Detect which cell encompasses the target text, then output its (x, y) center coordinate. 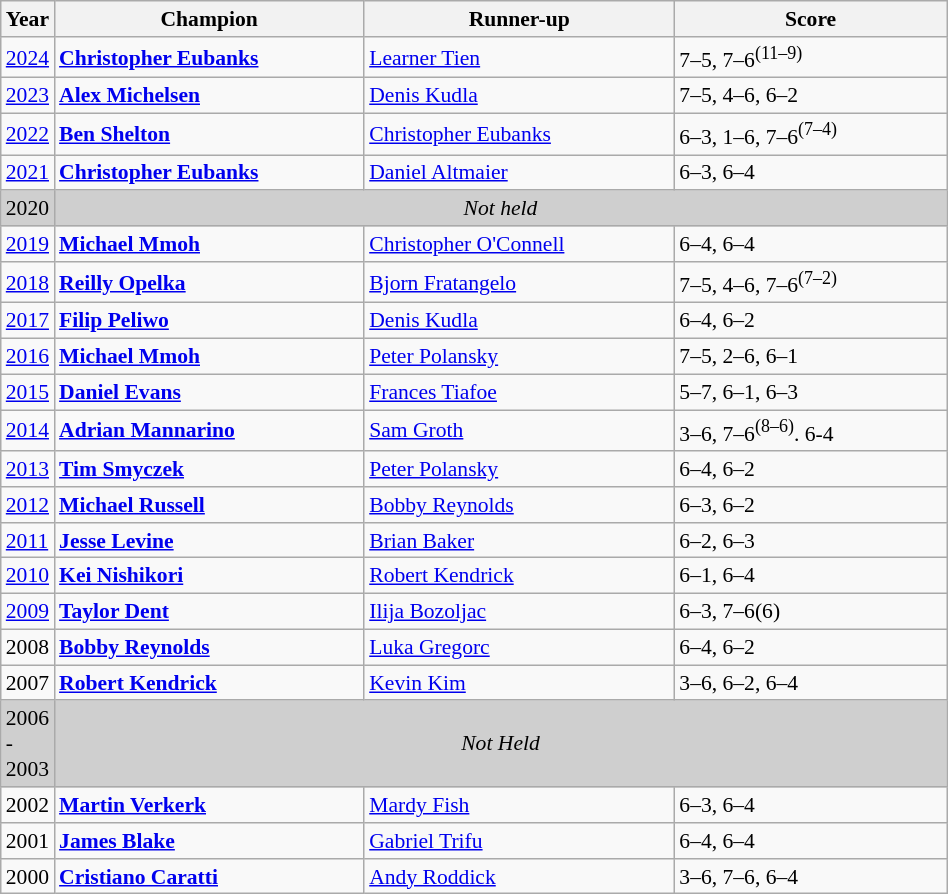
Ben Shelton (209, 134)
Reilly Opelka (209, 282)
Champion (209, 19)
2007 (28, 683)
6–3, 7–6(6) (810, 612)
Kei Nishikori (209, 576)
5–7, 6–1, 6–3 (810, 392)
2006-2003 (28, 744)
Mardy Fish (519, 805)
2015 (28, 392)
7–5, 2–6, 6–1 (810, 357)
2002 (28, 805)
Alex Michelsen (209, 96)
2012 (28, 505)
6–2, 6–3 (810, 541)
Luka Gregorc (519, 648)
Tim Smyczek (209, 469)
Score (810, 19)
Gabriel Trifu (519, 841)
Brian Baker (519, 541)
Ilija Bozoljac (519, 612)
2019 (28, 244)
7–5, 7–6(11–9) (810, 58)
3–6, 7–6(8–6). 6-4 (810, 430)
2009 (28, 612)
2020 (28, 209)
Runner-up (519, 19)
2022 (28, 134)
2021 (28, 173)
Not Held (500, 744)
James Blake (209, 841)
Daniel Evans (209, 392)
2010 (28, 576)
Sam Groth (519, 430)
2013 (28, 469)
Michael Russell (209, 505)
2024 (28, 58)
2001 (28, 841)
Christopher O'Connell (519, 244)
7–5, 4–6, 6–2 (810, 96)
3–6, 6–2, 6–4 (810, 683)
Year (28, 19)
6–3, 1–6, 7–6(7–4) (810, 134)
2018 (28, 282)
2016 (28, 357)
7–5, 4–6, 7–6(7–2) (810, 282)
6–3, 6–2 (810, 505)
2023 (28, 96)
Martin Verkerk (209, 805)
2011 (28, 541)
6–1, 6–4 (810, 576)
Frances Tiafoe (519, 392)
Jesse Levine (209, 541)
Daniel Altmaier (519, 173)
Bjorn Fratangelo (519, 282)
2014 (28, 430)
Kevin Kim (519, 683)
Taylor Dent (209, 612)
Not held (500, 209)
Learner Tien (519, 58)
Adrian Mannarino (209, 430)
2017 (28, 321)
2008 (28, 648)
Filip Peliwo (209, 321)
